Locate the cell with the specified text and output its [X, Y] center coordinate. 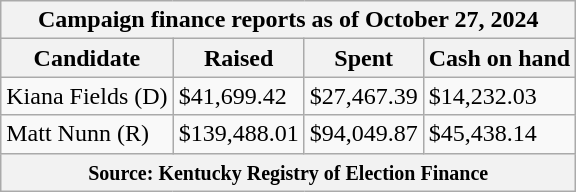
$45,438.14 [499, 134]
Spent [364, 58]
Matt Nunn (R) [87, 134]
$41,699.42 [238, 96]
$27,467.39 [364, 96]
Candidate [87, 58]
Raised [238, 58]
Cash on hand [499, 58]
Source: Kentucky Registry of Election Finance [288, 172]
$94,049.87 [364, 134]
$14,232.03 [499, 96]
Campaign finance reports as of October 27, 2024 [288, 20]
$139,488.01 [238, 134]
Kiana Fields (D) [87, 96]
